Find where the given text appears and provide that cell's center as (x, y) coordinate. 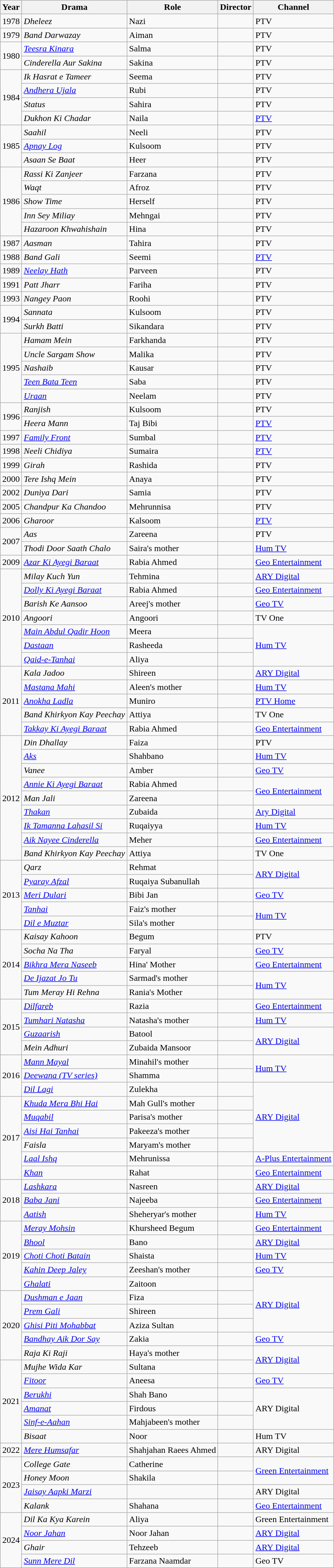
1987 (11, 243)
Khan (74, 1173)
Apnay Log (74, 146)
Ghalati (74, 1283)
Year (11, 7)
Channel (294, 7)
College Gate (74, 1464)
Zubaida (173, 812)
Taj Bibi (173, 424)
Annie Ki Ayegi Baraat (74, 784)
1988 (11, 257)
Neelay Hath (74, 271)
Shakila (173, 1478)
Lashkara (74, 1186)
Heera Mann (74, 424)
Vanee (74, 770)
Bhool (74, 1242)
Neeli Chidiya (74, 451)
1989 (11, 271)
Duniya Dari (74, 493)
1986 (11, 202)
Nashaib (74, 368)
Afroz (173, 188)
Shahbano (173, 756)
Meera (173, 632)
Chandpur Ka Chandoo (74, 507)
Inn Sey Miliay (74, 215)
Saba (173, 382)
1996 (11, 417)
Mann Mayal (74, 1062)
2023 (11, 1485)
Sunn Mere Dil (74, 1561)
Dastaan (74, 645)
Pakeeza's mother (173, 1131)
2024 (11, 1540)
Dilfareb (74, 1006)
Asaan Se Baat (74, 160)
Razia (173, 1006)
Nazi (173, 21)
Ik Hasrat e Tameer (74, 77)
1997 (11, 437)
Khursheed Begum (173, 1228)
Zaitoon (173, 1283)
Malika (173, 354)
2013 (11, 895)
Begum (173, 937)
Tanhai (74, 909)
Mujhe Wida Kar (74, 1367)
Hina' Mother (173, 964)
Laal Ishq (74, 1159)
1998 (11, 451)
Waqt (74, 188)
Tum Meray Hi Rehna (74, 992)
Berukhi (74, 1395)
1985 (11, 146)
Rasheeda (173, 645)
Kahin Deep Jaley (74, 1269)
Herself (173, 202)
Rahat (173, 1173)
Family Front (74, 437)
Takkay Ki Ayegi Baraat (74, 729)
Hamam Mein (74, 340)
Teesra Kinara (74, 49)
1995 (11, 368)
Dil Ka Kya Karein (74, 1520)
Tahira (173, 243)
Drama (74, 7)
Gharoor (74, 520)
Muqabil (74, 1117)
Kaisay Kahoon (74, 937)
Rubi (173, 90)
Anokha Ladla (74, 701)
De Ijazat Jo Tu (74, 978)
1993 (11, 299)
1980 (11, 56)
Amanat (74, 1408)
Neeli (173, 132)
Dushman e Jaan (74, 1298)
Najeeba (173, 1200)
Man Jali (74, 798)
Raja Ki Raji (74, 1353)
Meher (173, 839)
Muniro (173, 701)
Shahjahan Raees Ahmed (173, 1450)
Ranjish (74, 410)
Qaid-e-Tanhai (74, 659)
Uncle Sargam Show (74, 354)
Neelam (173, 395)
Rashida (173, 465)
Mehrunissa (173, 1159)
Bibi Jan (173, 895)
2010 (11, 617)
2016 (11, 1076)
Honey Moon (74, 1478)
Uraan (74, 395)
Sultana (173, 1367)
Aleen's mother (173, 687)
Shaista (173, 1256)
Ruqaiyya (173, 826)
2019 (11, 1256)
Ary Digital (294, 812)
1984 (11, 97)
Prem Gali (74, 1311)
Deewana (TV series) (74, 1076)
Rassi Ki Zanjeer (74, 174)
1991 (11, 285)
Minahil's mother (173, 1062)
Bikhra Mera Naseeb (74, 964)
Sumbal (173, 437)
2002 (11, 493)
Milay Kuch Yun (74, 576)
Rania's Mother (173, 992)
Dolly Ki Ayegi Baraat (74, 590)
Firdous (173, 1408)
Sila's mother (173, 923)
Areej's mother (173, 604)
Salma (173, 49)
Fariha (173, 285)
Bano (173, 1242)
Zeeshan's mother (173, 1269)
Faiz's mother (173, 909)
2005 (11, 507)
Zulekha (173, 1089)
Kausar (173, 368)
Sarmad's mother (173, 978)
Mehrunnisa (173, 507)
Mehngai (173, 215)
2000 (11, 479)
Hina (173, 229)
Aneesa (173, 1381)
Azar Ki Ayegi Baraat (74, 562)
Surkh Batti (74, 326)
2015 (11, 1027)
Shamma (173, 1076)
Mein Adhuri (74, 1048)
Sumaira (173, 451)
Maryam's mother (173, 1145)
Sheheryar's mother (173, 1214)
Cinderella Aur Sakina (74, 63)
2022 (11, 1450)
PTV Home (294, 701)
Aas (74, 534)
2020 (11, 1325)
Status (74, 104)
2012 (11, 798)
Batool (173, 1034)
Baba Jani (74, 1200)
Fitoor (74, 1381)
Aiman (173, 35)
Tere Ishq Mein (74, 479)
Aatish (74, 1214)
Sinf-e-Aahan (74, 1422)
Dheleez (74, 21)
Ik Tamanna Lahasil Si (74, 826)
Samia (173, 493)
Aks (74, 756)
Anaya (173, 479)
Parveen (173, 271)
A-Plus Entertainment (294, 1159)
Seemi (173, 257)
Rehmat (173, 867)
2014 (11, 964)
Mastana Mahi (74, 687)
Meri Dulari (74, 895)
Qarz (74, 867)
Band Gali (74, 257)
Catherine (173, 1464)
Guzaarish (74, 1034)
Zakia (173, 1339)
Farkhanda (173, 340)
Mah Gull's mother (173, 1103)
Patt Jharr (74, 285)
Hazaroon Khwahishain (74, 229)
Naila (173, 118)
Dil e Muztar (74, 923)
Andhera Ujala (74, 90)
Zubaida Mansoor (173, 1048)
Sikandara (173, 326)
Ghair (74, 1547)
Show Time (74, 202)
Natasha's mother (173, 1020)
Din Dhallay (74, 742)
Kalsoom (173, 520)
Ruqaiya Subanullah (173, 881)
Fiza (173, 1298)
Girah (74, 465)
Director (235, 7)
Mere Humsafar (74, 1450)
Jaisay Aapki Marzi (74, 1491)
2006 (11, 520)
Roohi (173, 299)
Farzana (173, 174)
Faryal (173, 951)
Kalank (74, 1506)
Dil Lagi (74, 1089)
Thodi Door Saath Chalo (74, 548)
Choti Choti Batain (74, 1256)
Haya's mother (173, 1353)
Band Darwazay (74, 35)
2017 (11, 1138)
Bandhay Aik Dor Say (74, 1339)
Heer (173, 160)
Sahira (173, 104)
Shah Bano (173, 1395)
Teen Bata Teen (74, 382)
Saahil (74, 132)
2011 (11, 701)
1979 (11, 35)
Parisa's mother (173, 1117)
Ghisi Piti Mohabbat (74, 1325)
Tehmina (173, 576)
Faiza (173, 742)
Seema (173, 77)
Dukhon Ki Chadar (74, 118)
Sannata (74, 312)
Kala Jadoo (74, 673)
1999 (11, 465)
1978 (11, 21)
Aisi Hai Tanhai (74, 1131)
Tumhari Natasha (74, 1020)
Sakina (173, 63)
2007 (11, 541)
Aik Nayee Cinderella (74, 839)
Farzana Naamdar (173, 1561)
Nasreen (173, 1186)
2021 (11, 1401)
Aasman (74, 243)
Faisla (74, 1145)
Role (173, 7)
Aziza Sultan (173, 1325)
Khuda Mera Bhi Hai (74, 1103)
Mahjabeen's mother (173, 1422)
Saira's mother (173, 548)
Noor (173, 1436)
Shahana (173, 1506)
Thakan (74, 812)
Barish Ke Aansoo (74, 604)
Amber (173, 770)
Main Abdul Qadir Hoon (74, 632)
Socha Na Tha (74, 951)
Nangey Paon (74, 299)
2018 (11, 1200)
Tehzeeb (173, 1547)
1994 (11, 319)
Bisaat (74, 1436)
Pyaray Afzal (74, 881)
Meray Mohsin (74, 1228)
2009 (11, 562)
